Find where the given text appears and provide that cell's center as (x, y) coordinate. 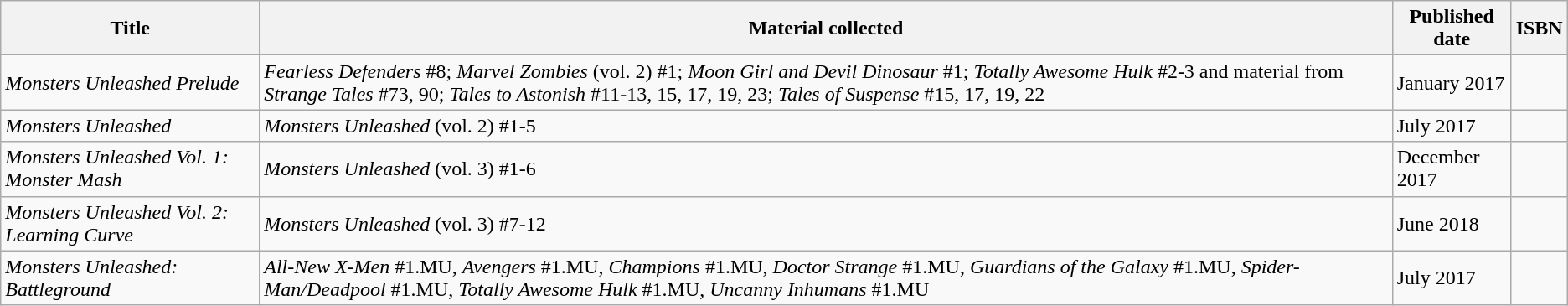
Monsters Unleashed (vol. 3) #1-6 (826, 169)
January 2017 (1452, 82)
Monsters Unleashed Vol. 2: Learning Curve (131, 223)
Monsters Unleashed Prelude (131, 82)
Monsters Unleashed: Battleground (131, 278)
June 2018 (1452, 223)
ISBN (1540, 29)
Published date (1452, 29)
December 2017 (1452, 169)
Monsters Unleashed (vol. 2) #1-5 (826, 126)
Monsters Unleashed Vol. 1: Monster Mash (131, 169)
Monsters Unleashed (131, 126)
Material collected (826, 29)
Monsters Unleashed (vol. 3) #7-12 (826, 223)
Title (131, 29)
